Scan for the cell matching the given text and deliver its (X, Y) coordinate at center. 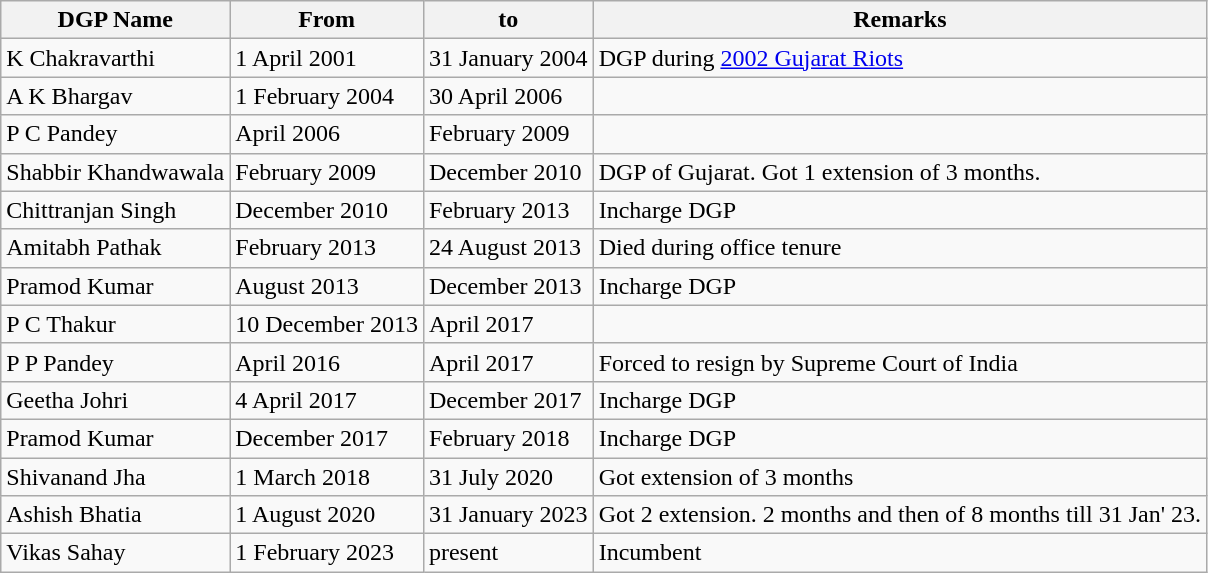
August 2013 (327, 286)
P P Pandey (116, 362)
Geetha Johri (116, 400)
December 2013 (508, 286)
Shabbir Khandwawala (116, 172)
4 April 2017 (327, 400)
February 2018 (508, 438)
P C Thakur (116, 324)
1 April 2001 (327, 58)
Remarks (900, 20)
Shivanand Jha (116, 477)
Ashish Bhatia (116, 515)
31 July 2020 (508, 477)
From (327, 20)
DGP of Gujarat. Got 1 extension of 3 months. (900, 172)
10 December 2013 (327, 324)
DGP Name (116, 20)
Amitabh Pathak (116, 248)
1 February 2023 (327, 553)
K Chakravarthi (116, 58)
Vikas Sahay (116, 553)
April 2006 (327, 134)
to (508, 20)
1 August 2020 (327, 515)
DGP during 2002 Gujarat Riots (900, 58)
P C Pandey (116, 134)
1 February 2004 (327, 96)
Died during office tenure (900, 248)
A K Bhargav (116, 96)
Incumbent (900, 553)
Forced to resign by Supreme Court of India (900, 362)
31 January 2004 (508, 58)
Got 2 extension. 2 months and then of 8 months till 31 Jan' 23. (900, 515)
31 January 2023 (508, 515)
Chittranjan Singh (116, 210)
April 2016 (327, 362)
Got extension of 3 months (900, 477)
1 March 2018 (327, 477)
present (508, 553)
24 August 2013 (508, 248)
30 April 2006 (508, 96)
